Determine the [X, Y] coordinate at the center of the cell enclosing the given text.  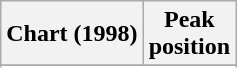
Chart (1998) [72, 34]
Peakposition [189, 34]
